Search for the cell housing the specified text and yield its (x, y) center coordinate. 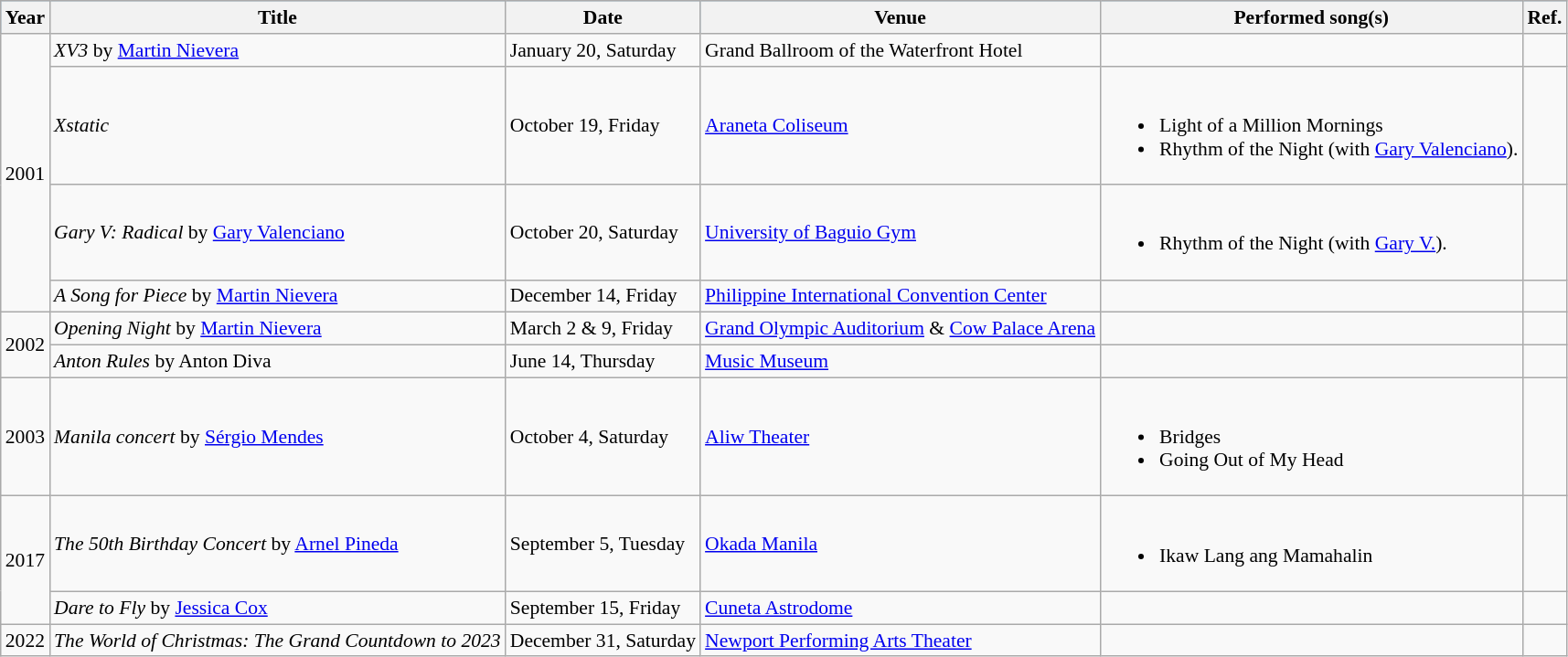
The World of Christmas: The Grand Countdown to 2023 (278, 641)
Grand Olympic Auditorium & Cow Palace Arena (900, 329)
October 19, Friday (603, 125)
Aliw Theater (900, 437)
December 14, Friday (603, 296)
Music Museum (900, 362)
Opening Night by Martin Nievera (278, 329)
2001 (26, 174)
Ikaw Lang ang Mamahalin (1311, 544)
October 20, Saturday (603, 232)
The 50th Birthday Concert by Arnel Pineda (278, 544)
June 14, Thursday (603, 362)
Light of a Million MorningsRhythm of the Night (with Gary Valenciano). (1311, 125)
Date (603, 17)
Okada Manila (900, 544)
Performed song(s) (1311, 17)
October 4, Saturday (603, 437)
Ref. (1544, 17)
BridgesGoing Out of My Head (1311, 437)
2002 (26, 345)
Grand Ballroom of the Waterfront Hotel (900, 50)
Dare to Fly by Jessica Cox (278, 608)
March 2 & 9, Friday (603, 329)
2017 (26, 560)
2022 (26, 641)
A Song for Piece by Martin Nievera (278, 296)
January 20, Saturday (603, 50)
September 15, Friday (603, 608)
Title (278, 17)
Philippine International Convention Center (900, 296)
September 5, Tuesday (603, 544)
Year (26, 17)
Gary V: Radical by Gary Valenciano (278, 232)
Cuneta Astrodome (900, 608)
2003 (26, 437)
December 31, Saturday (603, 641)
University of Baguio Gym (900, 232)
Venue (900, 17)
Newport Performing Arts Theater (900, 641)
Rhythm of the Night (with Gary V.). (1311, 232)
Manila concert by Sérgio Mendes (278, 437)
Anton Rules by Anton Diva (278, 362)
XV3 by Martin Nievera (278, 50)
Araneta Coliseum (900, 125)
Xstatic (278, 125)
